Locate the cell with the specified text and output its [X, Y] center coordinate. 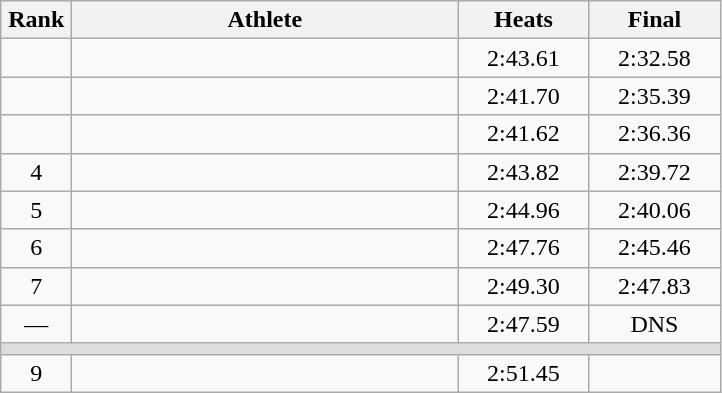
2:43.82 [524, 172]
Heats [524, 20]
2:47.76 [524, 248]
2:45.46 [654, 248]
2:41.62 [524, 134]
2:43.61 [524, 58]
4 [36, 172]
Rank [36, 20]
2:41.70 [524, 96]
— [36, 324]
2:35.39 [654, 96]
2:40.06 [654, 210]
2:51.45 [524, 373]
2:39.72 [654, 172]
6 [36, 248]
9 [36, 373]
2:49.30 [524, 286]
5 [36, 210]
Athlete [265, 20]
7 [36, 286]
Final [654, 20]
DNS [654, 324]
2:36.36 [654, 134]
2:47.59 [524, 324]
2:32.58 [654, 58]
2:47.83 [654, 286]
2:44.96 [524, 210]
